Find where the given text appears and provide that cell's center as (X, Y) coordinate. 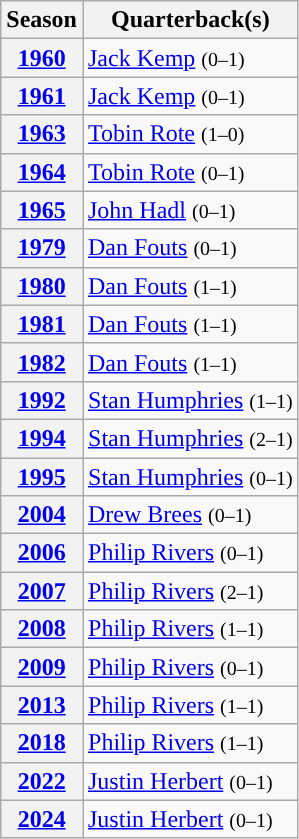
1981 (42, 324)
1964 (42, 172)
Dan Fouts (0–1) (190, 248)
Stan Humphries (2–1) (190, 438)
Quarterback(s) (190, 20)
1995 (42, 477)
Season (42, 20)
Philip Rivers (2–1) (190, 591)
Tobin Rote (0–1) (190, 172)
2007 (42, 591)
1965 (42, 210)
Tobin Rote (1–0) (190, 134)
Drew Brees (0–1) (190, 515)
1992 (42, 400)
2006 (42, 553)
1979 (42, 248)
1963 (42, 134)
1982 (42, 362)
2013 (42, 705)
Stan Humphries (0–1) (190, 477)
1994 (42, 438)
2018 (42, 743)
2008 (42, 629)
1960 (42, 58)
2022 (42, 781)
1980 (42, 286)
2009 (42, 667)
2004 (42, 515)
John Hadl (0–1) (190, 210)
2024 (42, 819)
Stan Humphries (1–1) (190, 400)
1961 (42, 96)
